Locate the cell with the specified text and output its (x, y) center coordinate. 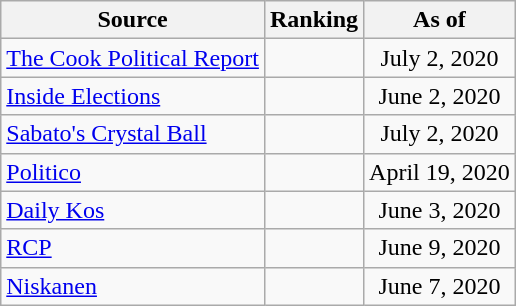
June 2, 2020 (440, 96)
Ranking (314, 20)
Sabato's Crystal Ball (133, 134)
RCP (133, 248)
The Cook Political Report (133, 58)
June 3, 2020 (440, 210)
April 19, 2020 (440, 172)
Daily Kos (133, 210)
June 7, 2020 (440, 286)
Politico (133, 172)
Inside Elections (133, 96)
As of (440, 20)
Niskanen (133, 286)
Source (133, 20)
June 9, 2020 (440, 248)
